Pinpoint the cell where the given text exists, returning its (x, y) midpoint coordinate. 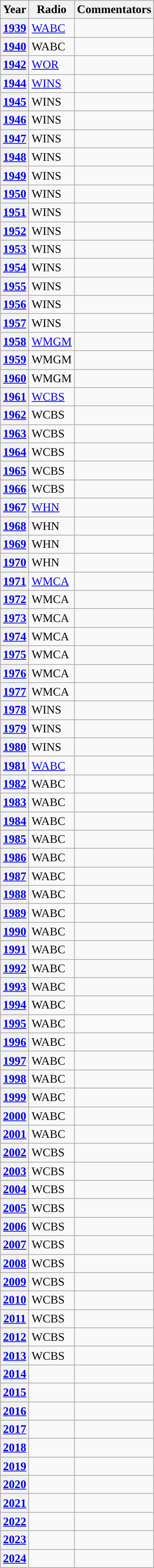
1958 (15, 342)
1991 (15, 950)
1959 (15, 360)
2016 (15, 1411)
1945 (15, 102)
2012 (15, 1337)
Year (15, 10)
1952 (15, 231)
1953 (15, 249)
1977 (15, 692)
1986 (15, 858)
2013 (15, 1355)
1996 (15, 1042)
Radio (52, 10)
1993 (15, 987)
1967 (15, 507)
2006 (15, 1226)
1997 (15, 1060)
1955 (15, 286)
1971 (15, 581)
1956 (15, 305)
2003 (15, 1171)
2018 (15, 1448)
2015 (15, 1392)
2024 (15, 1558)
1961 (15, 397)
1999 (15, 1097)
1980 (15, 747)
1939 (15, 28)
1998 (15, 1079)
1954 (15, 268)
1994 (15, 1005)
1972 (15, 600)
1970 (15, 563)
1947 (15, 139)
2010 (15, 1300)
2007 (15, 1245)
2008 (15, 1263)
2020 (15, 1485)
1949 (15, 175)
1990 (15, 931)
1965 (15, 470)
1963 (15, 434)
1976 (15, 673)
1964 (15, 452)
1985 (15, 839)
2021 (15, 1503)
1946 (15, 120)
2001 (15, 1134)
1940 (15, 47)
1960 (15, 378)
1978 (15, 710)
1951 (15, 212)
1995 (15, 1024)
1984 (15, 821)
2000 (15, 1116)
1982 (15, 784)
1979 (15, 729)
1957 (15, 323)
1969 (15, 544)
1950 (15, 194)
2002 (15, 1153)
2022 (15, 1521)
1944 (15, 83)
1974 (15, 637)
1962 (15, 415)
1975 (15, 655)
2017 (15, 1429)
1968 (15, 526)
2004 (15, 1190)
2023 (15, 1540)
2019 (15, 1466)
1948 (15, 157)
Commentators (114, 10)
2005 (15, 1208)
2009 (15, 1282)
1942 (15, 65)
1987 (15, 876)
1992 (15, 968)
1981 (15, 765)
1989 (15, 913)
1973 (15, 618)
1966 (15, 489)
WOR (52, 65)
1988 (15, 895)
2014 (15, 1374)
1983 (15, 802)
2011 (15, 1319)
